Detect which cell encompasses the target text, then output its (x, y) center coordinate. 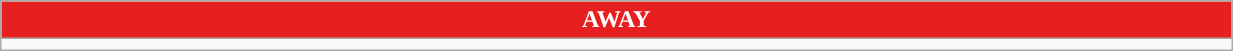
AWAY (616, 20)
